Return (X, Y) of the center of cell containing provided text 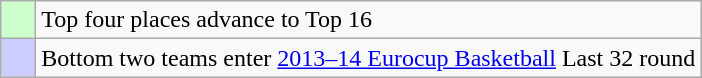
Bottom two teams enter 2013–14 Eurocup Basketball Last 32 round (368, 58)
Top four places advance to Top 16 (368, 20)
